Search for the cell housing the specified text and yield its (X, Y) center coordinate. 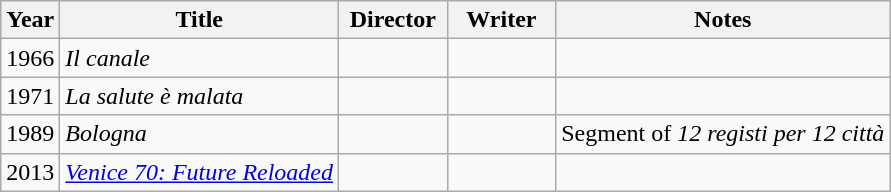
Writer (502, 20)
Title (200, 20)
Bologna (200, 134)
2013 (30, 172)
Director (394, 20)
Notes (723, 20)
1989 (30, 134)
Venice 70: Future Reloaded (200, 172)
Il canale (200, 58)
1966 (30, 58)
1971 (30, 96)
La salute è malata (200, 96)
Segment of 12 registi per 12 città (723, 134)
Year (30, 20)
